Provide the [x, y] coordinate of the cell's center where the given text is located.  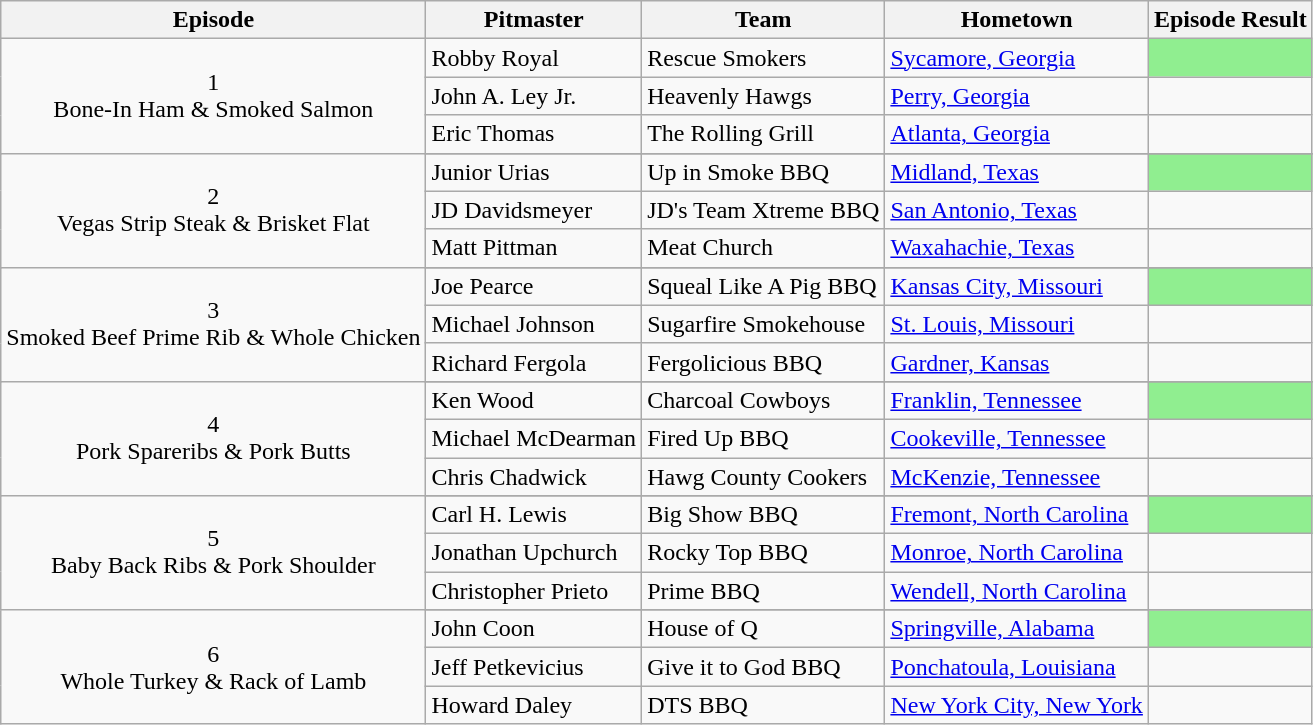
Charcoal Cowboys [764, 400]
Carl H. Lewis [534, 515]
6Whole Turkey & Rack of Lamb [214, 667]
2Vegas Strip Steak & Brisket Flat [214, 210]
Richard Fergola [534, 362]
Cookeville, Tennessee [1017, 438]
Hawg County Cookers [764, 477]
Ken Wood [534, 400]
Jeff Petkevicius [534, 667]
Monroe, North Carolina [1017, 553]
Springville, Alabama [1017, 629]
4Pork Spareribs & Pork Butts [214, 438]
Big Show BBQ [764, 515]
3Smoked Beef Prime Rib & Whole Chicken [214, 324]
Up in Smoke BBQ [764, 172]
Give it to God BBQ [764, 667]
DTS BBQ [764, 705]
Franklin, Tennessee [1017, 400]
Christopher Prieto [534, 591]
Eric Thomas [534, 134]
Squeal Like A Pig BBQ [764, 286]
Chris Chadwick [534, 477]
The Rolling Grill [764, 134]
Episode Result [1230, 20]
Fremont, North Carolina [1017, 515]
San Antonio, Texas [1017, 210]
Rescue Smokers [764, 58]
Waxahachie, Texas [1017, 248]
House of Q [764, 629]
Pitmaster [534, 20]
Team [764, 20]
Junior Urias [534, 172]
Fired Up BBQ [764, 438]
Episode [214, 20]
Atlanta, Georgia [1017, 134]
Rocky Top BBQ [764, 553]
John Coon [534, 629]
Sycamore, Georgia [1017, 58]
JD Davidsmeyer [534, 210]
JD's Team Xtreme BBQ [764, 210]
McKenzie, Tennessee [1017, 477]
5Baby Back Ribs & Pork Shoulder [214, 553]
Perry, Georgia [1017, 96]
Matt Pittman [534, 248]
New York City, New York [1017, 705]
Fergolicious BBQ [764, 362]
St. Louis, Missouri [1017, 324]
Wendell, North Carolina [1017, 591]
Howard Daley [534, 705]
Kansas City, Missouri [1017, 286]
1Bone-In Ham & Smoked Salmon [214, 96]
Robby Royal [534, 58]
Heavenly Hawgs [764, 96]
Joe Pearce [534, 286]
Jonathan Upchurch [534, 553]
John A. Ley Jr. [534, 96]
Michael Johnson [534, 324]
Meat Church [764, 248]
Prime BBQ [764, 591]
Midland, Texas [1017, 172]
Hometown [1017, 20]
Michael McDearman [534, 438]
Ponchatoula, Louisiana [1017, 667]
Gardner, Kansas [1017, 362]
Sugarfire Smokehouse [764, 324]
